Find where the given text appears and provide that cell's center as (x, y) coordinate. 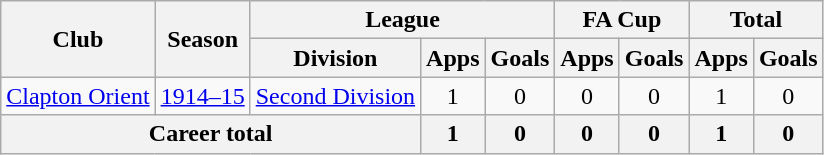
Career total (211, 134)
Season (202, 39)
Clapton Orient (78, 96)
Total (756, 20)
Division (335, 58)
1914–15 (202, 96)
Club (78, 39)
FA Cup (622, 20)
League (402, 20)
Second Division (335, 96)
